Search for the cell housing the specified text and yield its [x, y] center coordinate. 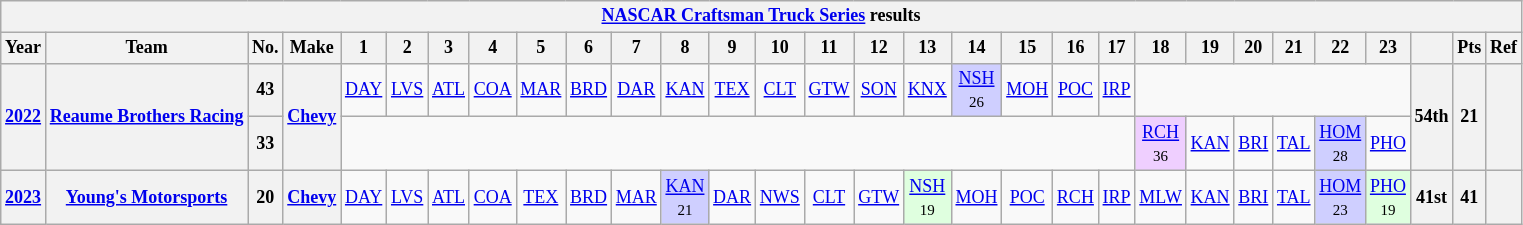
41 [1470, 197]
PHO19 [1388, 197]
6 [589, 48]
Team [146, 48]
7 [636, 48]
22 [1340, 48]
2023 [24, 197]
NSH19 [927, 197]
10 [780, 48]
2 [408, 48]
NWS [780, 197]
MLW [1160, 197]
RCH [1076, 197]
23 [1388, 48]
No. [266, 48]
9 [732, 48]
18 [1160, 48]
HOM28 [1340, 144]
RCH36 [1160, 144]
Pts [1470, 48]
14 [976, 48]
1 [364, 48]
HOM23 [1340, 197]
2022 [24, 116]
5 [541, 48]
Ref [1504, 48]
Young's Motorsports [146, 197]
KNX [927, 90]
19 [1210, 48]
41st [1432, 197]
17 [1116, 48]
NASCAR Craftsman Truck Series results [762, 16]
54th [1432, 116]
15 [1028, 48]
16 [1076, 48]
12 [879, 48]
SON [879, 90]
PHO [1388, 144]
NSH26 [976, 90]
KAN21 [685, 197]
11 [829, 48]
13 [927, 48]
4 [492, 48]
33 [266, 144]
8 [685, 48]
3 [449, 48]
Make [312, 48]
Reaume Brothers Racing [146, 116]
43 [266, 90]
Year [24, 48]
